Provide the (X, Y) coordinate of the cell's center where the given text is located.  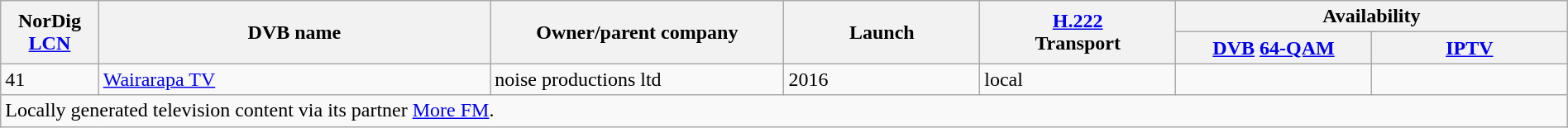
2016 (882, 79)
NorDigLCN (50, 32)
local (1078, 79)
Availability (1372, 17)
Launch (882, 32)
41 (50, 79)
DVB 64-QAM (1274, 48)
Wairarapa TV (294, 79)
H.222Transport (1078, 32)
IPTV (1469, 48)
noise productions ltd (637, 79)
Locally generated television content via its partner More FM. (784, 111)
Owner/parent company (637, 32)
DVB name (294, 32)
